Determine the [x, y] coordinate at the center of the cell enclosing the given text.  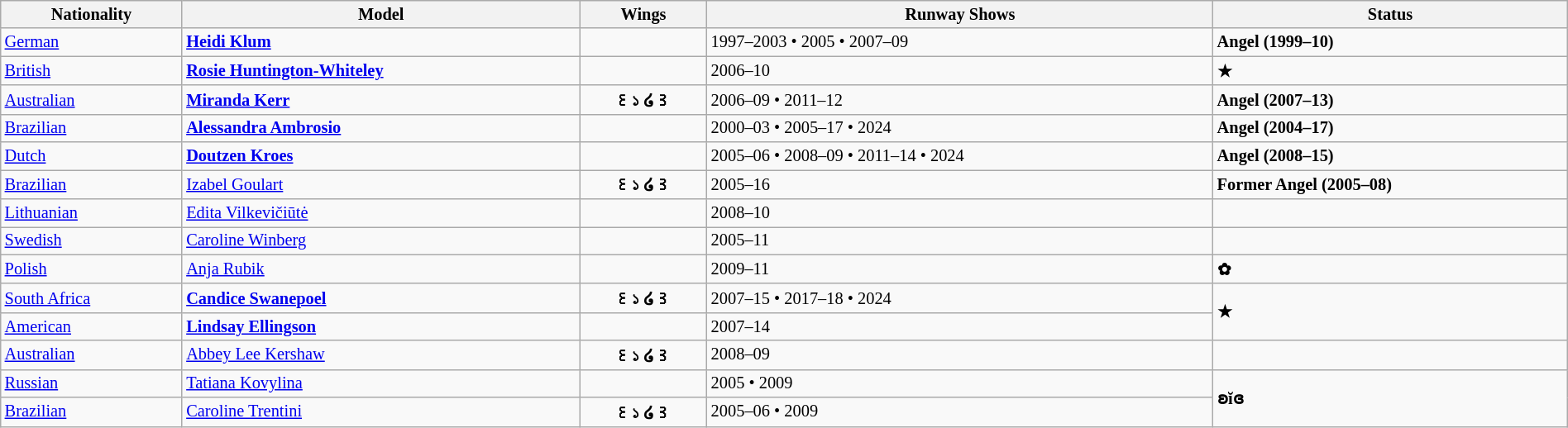
Angel (1999–10) [1390, 42]
German [92, 42]
Lithuanian [92, 212]
Edita Vilkevičiūtė [380, 212]
Rosie Huntington-Whiteley [380, 71]
2000–03 • 2005–17 • 2024 [960, 128]
2008–09 [960, 355]
Status [1390, 14]
American [92, 326]
Lindsay Ellingson [380, 326]
Anja Rubik [380, 269]
Miranda Kerr [380, 99]
South Africa [92, 297]
Swedish [92, 240]
✿ [1390, 269]
ʚĭɞ [1390, 398]
Wings [643, 14]
Angel (2004–17) [1390, 128]
Tatiana Kovylina [380, 383]
Former Angel (2005–08) [1390, 183]
Caroline Trentini [380, 411]
2005–06 • 2008–09 • 2011–14 • 2024 [960, 156]
2005 • 2009 [960, 383]
Angel (2007–13) [1390, 99]
Abbey Lee Kershaw [380, 355]
Candice Swanepoel [380, 297]
Alessandra Ambrosio [380, 128]
Nationality [92, 14]
Dutch [92, 156]
Model [380, 14]
Izabel Goulart [380, 183]
2006–10 [960, 71]
2005–06 • 2009 [960, 411]
Polish [92, 269]
2008–10 [960, 212]
2005–11 [960, 240]
2007–14 [960, 326]
1997–2003 • 2005 • 2007–09 [960, 42]
Russian [92, 383]
2006–09 • 2011–12 [960, 99]
British [92, 71]
2005–16 [960, 183]
Heidi Klum [380, 42]
Angel (2008–15) [1390, 156]
2009–11 [960, 269]
2007–15 • 2017–18 • 2024 [960, 297]
Caroline Winberg [380, 240]
Runway Shows [960, 14]
Doutzen Kroes [380, 156]
